Determine the [x, y] coordinate at the center of the cell enclosing the given text.  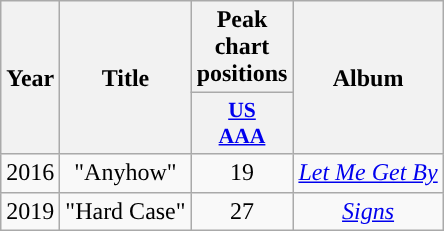
2019 [30, 211]
2016 [30, 173]
Album [368, 78]
27 [242, 211]
Let Me Get By [368, 173]
Signs [368, 211]
19 [242, 173]
Peak chart positions [242, 47]
USAAA [242, 124]
Title [126, 78]
Year [30, 78]
"Hard Case" [126, 211]
"Anyhow" [126, 173]
